Pinpoint the cell where the given text exists, returning its [X, Y] midpoint coordinate. 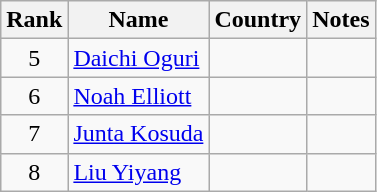
Noah Elliott [138, 96]
5 [34, 58]
8 [34, 172]
Notes [341, 20]
Liu Yiyang [138, 172]
Country [258, 20]
Daichi Oguri [138, 58]
Name [138, 20]
7 [34, 134]
6 [34, 96]
Rank [34, 20]
Junta Kosuda [138, 134]
